Locate the cell with the specified text and output its (x, y) center coordinate. 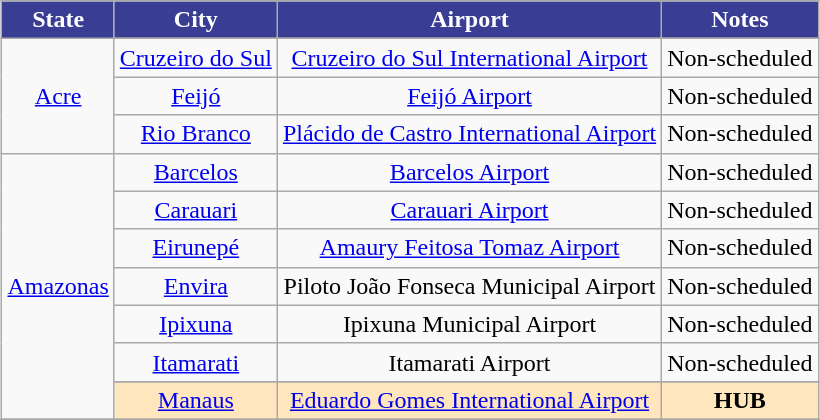
Airport (469, 20)
Ipixuna Municipal Airport (469, 324)
State (58, 20)
Eduardo Gomes International Airport (469, 400)
Cruzeiro do Sul International Airport (469, 58)
Carauari (196, 210)
Barcelos Airport (469, 172)
Piloto João Fonseca Municipal Airport (469, 286)
Plácido de Castro International Airport (469, 134)
Cruzeiro do Sul (196, 58)
Carauari Airport (469, 210)
Itamarati (196, 362)
Amazonas (58, 286)
Amaury Feitosa Tomaz Airport (469, 248)
Rio Branco (196, 134)
Notes (740, 20)
Itamarati Airport (469, 362)
Acre (58, 96)
City (196, 20)
Feijó Airport (469, 96)
HUB (740, 400)
Feijó (196, 96)
Envira (196, 286)
Manaus (196, 400)
Ipixuna (196, 324)
Eirunepé (196, 248)
Barcelos (196, 172)
